From the cell containing the given text, extract its center point as [X, Y] coordinate. 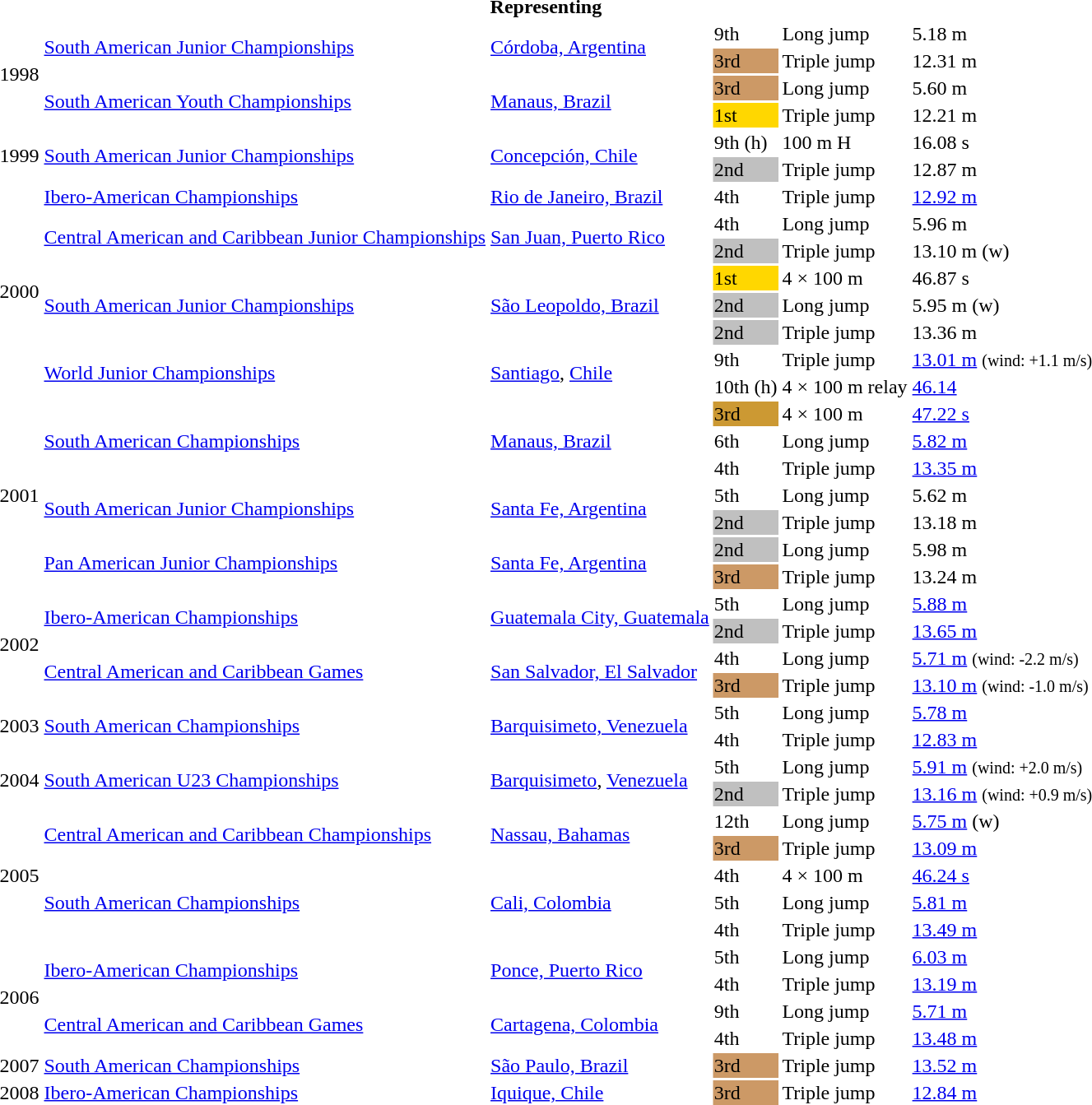
9th (h) [746, 142]
South American Youth Championships [265, 102]
Córdoba, Argentina [601, 48]
South American U23 Championships [265, 780]
San Juan, Puerto Rico [601, 237]
Nassau, Bahamas [601, 834]
Cali, Colombia [601, 903]
Rio de Janeiro, Brazil [601, 197]
12th [746, 821]
10th (h) [746, 387]
Central American and Caribbean Championships [265, 834]
San Salvador, El Salvador [601, 671]
Ponce, Puerto Rico [601, 971]
São Paulo, Brazil [601, 1066]
Santiago, Chile [601, 374]
6th [746, 441]
100 m H [844, 142]
Concepción, Chile [601, 156]
Iquique, Chile [601, 1093]
4 × 100 m relay [844, 387]
Central American and Caribbean Junior Championships [265, 237]
World Junior Championships [265, 374]
São Leopoldo, Brazil [601, 305]
Pan American Junior Championships [265, 563]
Guatemala City, Guatemala [601, 617]
Cartagena, Colombia [601, 1025]
